From the cell containing the given text, extract its center point as (x, y) coordinate. 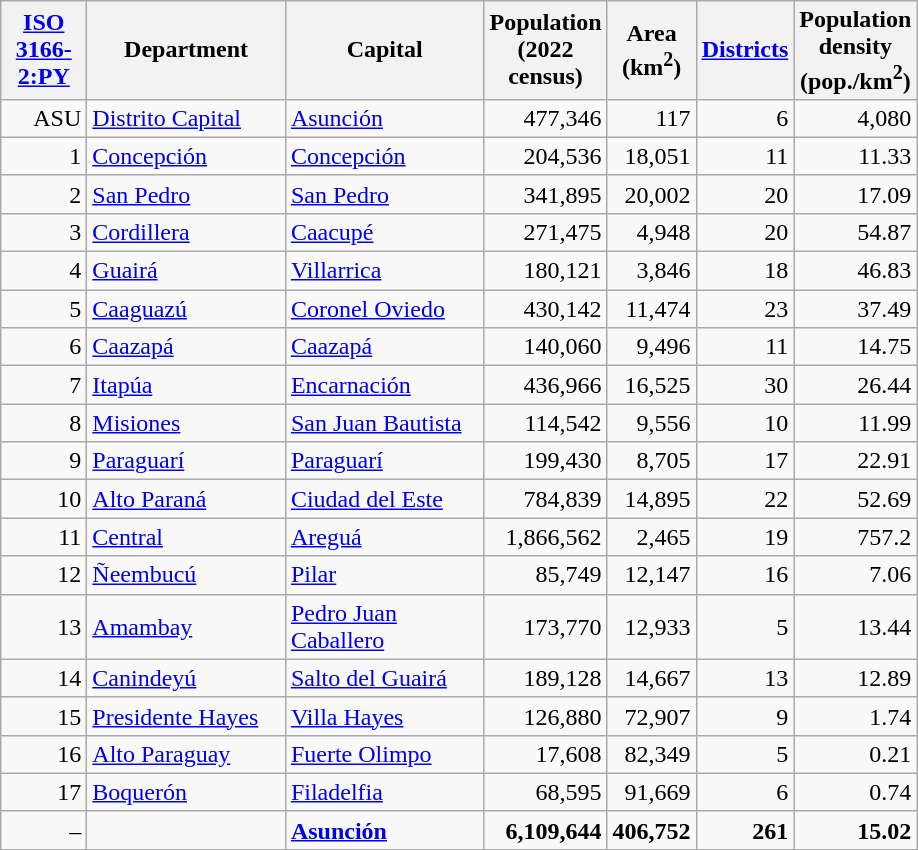
ISO 3166-2:PY (44, 50)
Cordillera (186, 232)
Fuerte Olimpo (384, 754)
Caacupé (384, 232)
180,121 (546, 271)
14.75 (856, 347)
14,895 (652, 499)
Villarrica (384, 271)
189,128 (546, 678)
Areguá (384, 537)
52.69 (856, 499)
430,142 (546, 309)
406,752 (652, 830)
Alto Paraguay (186, 754)
126,880 (546, 716)
13.44 (856, 626)
2,465 (652, 537)
17.09 (856, 194)
30 (745, 385)
3,846 (652, 271)
Misiones (186, 423)
Presidente Hayes (186, 716)
11.99 (856, 423)
8 (44, 423)
20,002 (652, 194)
12.89 (856, 678)
14,667 (652, 678)
477,346 (546, 118)
1.74 (856, 716)
15.02 (856, 830)
11.33 (856, 156)
22 (745, 499)
ASU (44, 118)
Canindeyú (186, 678)
54.87 (856, 232)
7.06 (856, 575)
Ciudad del Este (384, 499)
Central (186, 537)
Filadelfia (384, 792)
68,595 (546, 792)
2 (44, 194)
85,749 (546, 575)
1 (44, 156)
46.83 (856, 271)
1,866,562 (546, 537)
Encarnación (384, 385)
8,705 (652, 461)
140,060 (546, 347)
Amambay (186, 626)
Department (186, 50)
18,051 (652, 156)
9,496 (652, 347)
15 (44, 716)
Capital (384, 50)
Caaguazú (186, 309)
4,948 (652, 232)
72,907 (652, 716)
436,966 (546, 385)
Pilar (384, 575)
91,669 (652, 792)
19 (745, 537)
23 (745, 309)
26.44 (856, 385)
Pedro Juan Caballero (384, 626)
Ñeembucú (186, 575)
14 (44, 678)
17,608 (546, 754)
7 (44, 385)
204,536 (546, 156)
271,475 (546, 232)
6,109,644 (546, 830)
Guairá (186, 271)
Coronel Oviedo (384, 309)
Itapúa (186, 385)
0.74 (856, 792)
11,474 (652, 309)
757.2 (856, 537)
9,556 (652, 423)
4,080 (856, 118)
Population density (pop./km2) (856, 50)
82,349 (652, 754)
San Juan Bautista (384, 423)
12,147 (652, 575)
Districts (745, 50)
Salto del Guairá (384, 678)
Area (km2) (652, 50)
199,430 (546, 461)
261 (745, 830)
18 (745, 271)
37.49 (856, 309)
4 (44, 271)
Population (2022 census) (546, 50)
Villa Hayes (384, 716)
3 (44, 232)
784,839 (546, 499)
16,525 (652, 385)
12,933 (652, 626)
12 (44, 575)
114,542 (546, 423)
0.21 (856, 754)
Alto Paraná (186, 499)
22.91 (856, 461)
117 (652, 118)
341,895 (546, 194)
Distrito Capital (186, 118)
Boquerón (186, 792)
173,770 (546, 626)
– (44, 830)
